Provide the [x, y] coordinate of the cell's center where the given text is located.  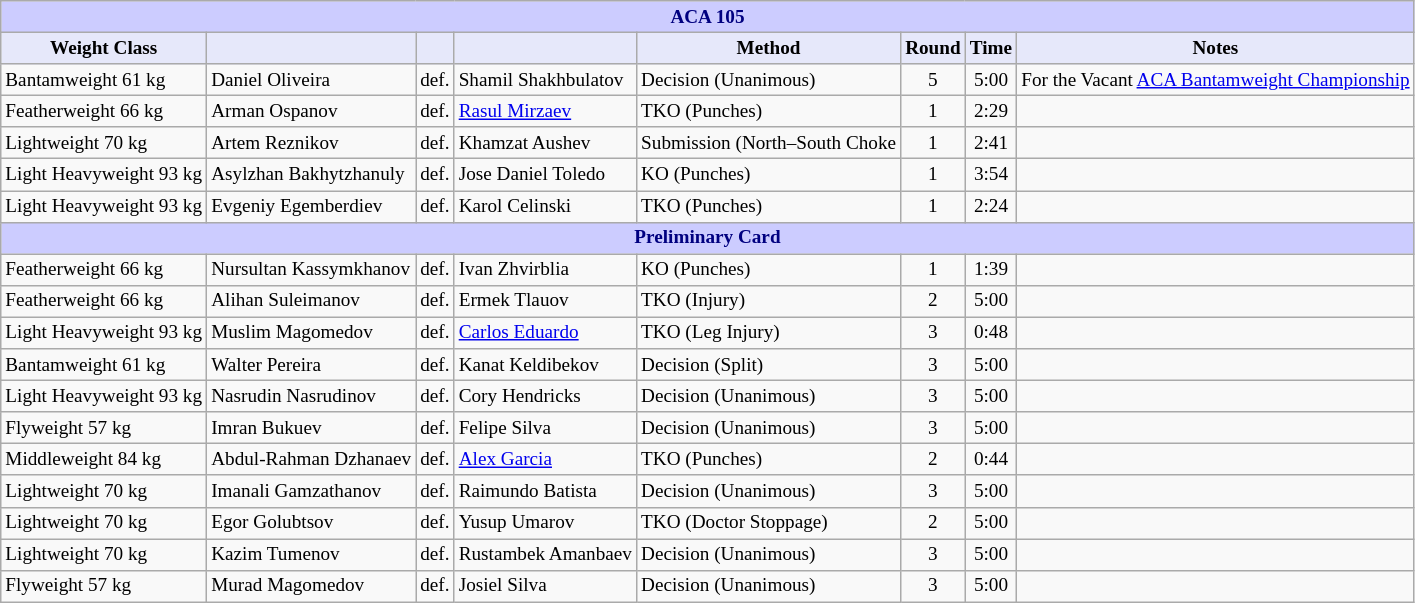
2:24 [990, 206]
Evgeniy Egemberdiev [312, 206]
Karol Celinski [545, 206]
Ivan Zhvirblia [545, 270]
Jose Daniel Toledo [545, 175]
Imanali Gamzathanov [312, 491]
Kazim Tumenov [312, 554]
Carlos Eduardo [545, 333]
3:54 [990, 175]
Nursultan Kassymkhanov [312, 270]
Kanat Keldibekov [545, 365]
For the Vacant ACA Bantamweight Championship [1216, 80]
ACA 105 [708, 17]
Rasul Mirzaev [545, 111]
Round [934, 48]
Josiel Silva [545, 586]
Cory Hendricks [545, 396]
Yusup Umarov [545, 523]
TKO (Doctor Stoppage) [769, 523]
Nasrudin Nasrudinov [312, 396]
Time [990, 48]
2:29 [990, 111]
TKO (Leg Injury) [769, 333]
Ermek Tlauov [545, 301]
Artem Reznikov [312, 143]
Preliminary Card [708, 238]
1:39 [990, 270]
Asylzhan Bakhytzhanuly [312, 175]
5 [934, 80]
2:41 [990, 143]
0:48 [990, 333]
Egor Golubtsov [312, 523]
Raimundo Batista [545, 491]
Decision (Split) [769, 365]
Imran Bukuev [312, 428]
TKO (Injury) [769, 301]
Submission (North–South Choke [769, 143]
Rustambek Amanbaev [545, 554]
Alihan Suleimanov [312, 301]
Method [769, 48]
Murad Magomedov [312, 586]
Alex Garcia [545, 460]
Felipe Silva [545, 428]
Daniel Oliveira [312, 80]
Middleweight 84 kg [104, 460]
0:44 [990, 460]
Notes [1216, 48]
Muslim Magomedov [312, 333]
Shamil Shakhbulatov [545, 80]
Khamzat Aushev [545, 143]
Arman Ospanov [312, 111]
Weight Class [104, 48]
Walter Pereira [312, 365]
Abdul-Rahman Dzhanaev [312, 460]
